Extract the [x, y] coordinate from the center of the cell holding the provided text.  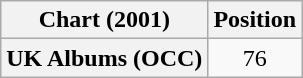
Chart (2001) [104, 20]
UK Albums (OCC) [104, 58]
76 [255, 58]
Position [255, 20]
